Identify which cell holds the provided text, then report its (X, Y) central coordinate. 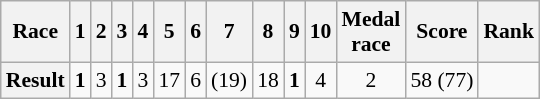
8 (268, 32)
(19) (229, 80)
17 (169, 80)
5 (169, 32)
9 (294, 32)
58 (77) (442, 80)
Score (442, 32)
Race (36, 32)
Medalrace (370, 32)
18 (268, 80)
10 (321, 32)
Rank (508, 32)
7 (229, 32)
Result (36, 80)
